For the text-containing cell, return its midpoint in [x, y] coordinate format. 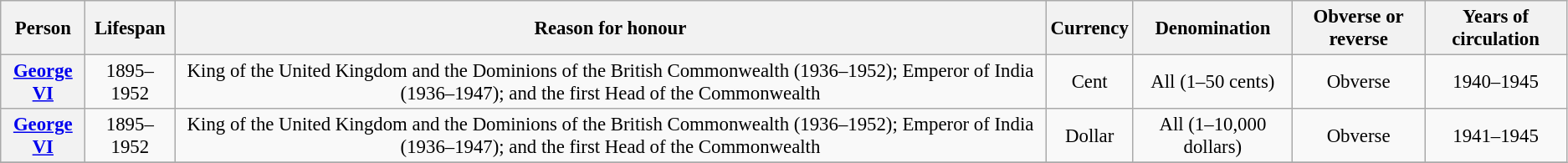
Cent [1089, 82]
1940–1945 [1496, 82]
Dollar [1089, 135]
Person [44, 28]
Denomination [1213, 28]
All (1–50 cents) [1213, 82]
All (1–10,000 dollars) [1213, 135]
Obverse or reverse [1359, 28]
Years of circulation [1496, 28]
Currency [1089, 28]
Lifespan [131, 28]
Reason for honour [611, 28]
1941–1945 [1496, 135]
